Output the [x, y] coordinate of the center of the cell containing the given text.  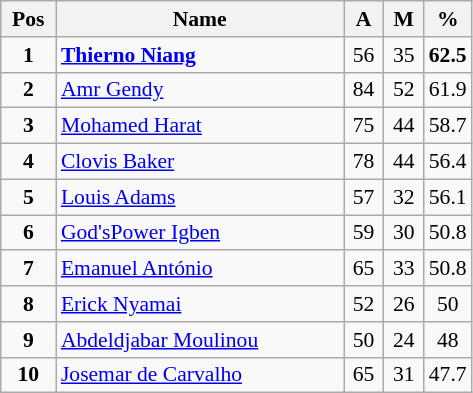
9 [28, 340]
Amr Gendy [200, 90]
Thierno Niang [200, 55]
78 [364, 162]
84 [364, 90]
Pos [28, 19]
1 [28, 55]
24 [404, 340]
Erick Nyamai [200, 304]
A [364, 19]
56.4 [448, 162]
62.5 [448, 55]
8 [28, 304]
M [404, 19]
30 [404, 233]
4 [28, 162]
61.9 [448, 90]
56 [364, 55]
Josemar de Carvalho [200, 375]
Emanuel António [200, 269]
48 [448, 340]
2 [28, 90]
57 [364, 197]
35 [404, 55]
58.7 [448, 126]
26 [404, 304]
32 [404, 197]
33 [404, 269]
59 [364, 233]
3 [28, 126]
56.1 [448, 197]
6 [28, 233]
Clovis Baker [200, 162]
% [448, 19]
Name [200, 19]
31 [404, 375]
5 [28, 197]
47.7 [448, 375]
7 [28, 269]
75 [364, 126]
Louis Adams [200, 197]
God'sPower Igben [200, 233]
10 [28, 375]
Abdeldjabar Moulinou [200, 340]
Mohamed Harat [200, 126]
